Extract the (x, y) coordinate from the center of the cell holding the provided text.  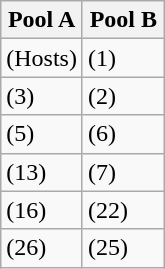
(16) (42, 210)
(2) (123, 96)
(1) (123, 58)
(25) (123, 248)
Pool B (123, 20)
(Hosts) (42, 58)
(13) (42, 172)
(7) (123, 172)
(6) (123, 134)
Pool A (42, 20)
(5) (42, 134)
(3) (42, 96)
(22) (123, 210)
(26) (42, 248)
